Search for the cell housing the specified text and yield its [X, Y] center coordinate. 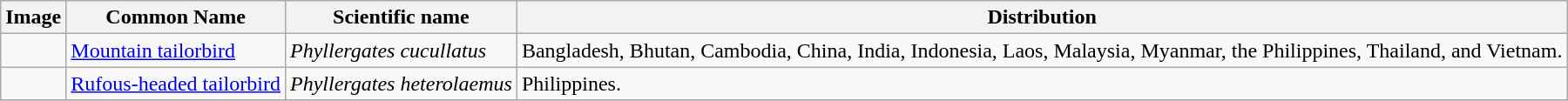
Phyllergates heterolaemus [401, 84]
Distribution [1042, 17]
Image [33, 17]
Mountain tailorbird [176, 50]
Common Name [176, 17]
Phyllergates cucullatus [401, 50]
Philippines. [1042, 84]
Bangladesh, Bhutan, Cambodia, China, India, Indonesia, Laos, Malaysia, Myanmar, the Philippines, Thailand, and Vietnam. [1042, 50]
Rufous-headed tailorbird [176, 84]
Scientific name [401, 17]
